Return the [x, y] coordinate for the center point of the cell that contains the specified text.  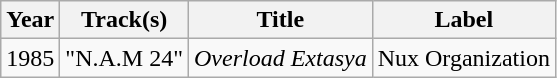
Title [280, 20]
Label [464, 20]
Overload Extasya [280, 58]
Nux Organization [464, 58]
1985 [30, 58]
Year [30, 20]
Track(s) [124, 20]
"N.A.M 24" [124, 58]
